For the text-containing cell, return its midpoint in (x, y) coordinate format. 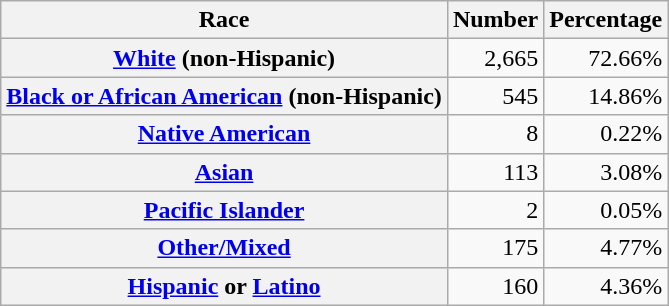
113 (495, 172)
Black or African American (non-Hispanic) (224, 96)
Pacific Islander (224, 210)
Race (224, 20)
14.86% (606, 96)
545 (495, 96)
Asian (224, 172)
Hispanic or Latino (224, 286)
Other/Mixed (224, 248)
175 (495, 248)
3.08% (606, 172)
0.22% (606, 134)
Native American (224, 134)
Percentage (606, 20)
2,665 (495, 58)
4.36% (606, 286)
Number (495, 20)
8 (495, 134)
160 (495, 286)
2 (495, 210)
0.05% (606, 210)
72.66% (606, 58)
White (non-Hispanic) (224, 58)
4.77% (606, 248)
